Find where the given text appears and provide that cell's center as (x, y) coordinate. 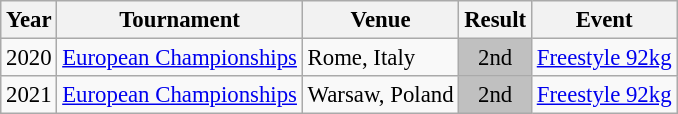
Event (604, 20)
Tournament (180, 20)
Rome, Italy (380, 58)
Result (496, 20)
2020 (29, 58)
Year (29, 20)
2021 (29, 95)
Warsaw, Poland (380, 95)
Venue (380, 20)
